Pinpoint the cell where the given text exists, returning its (X, Y) midpoint coordinate. 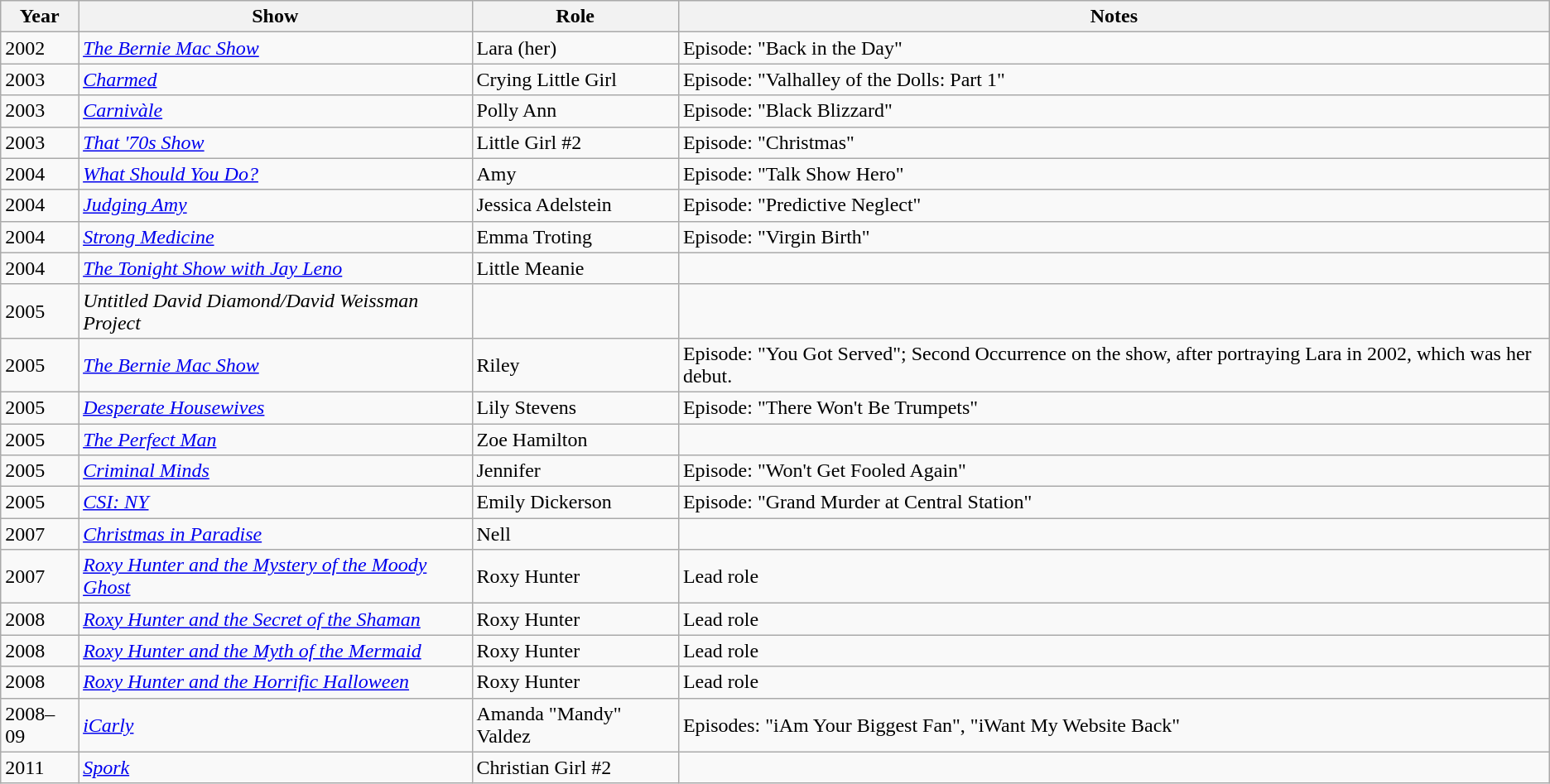
Notes (1114, 17)
Role (575, 17)
Zoe Hamilton (575, 440)
That '70s Show (275, 142)
The Tonight Show with Jay Leno (275, 268)
Riley (575, 364)
Roxy Hunter and the Mystery of the Moody Ghost (275, 576)
Roxy Hunter and the Horrific Halloween (275, 682)
Little Girl #2 (575, 142)
Charmed (275, 79)
Roxy Hunter and the Secret of the Shaman (275, 619)
Christian Girl #2 (575, 767)
Year (40, 17)
2002 (40, 48)
Strong Medicine (275, 237)
Lily Stevens (575, 407)
Amanda "Mandy" Valdez (575, 725)
2008–09 (40, 725)
Episode: "Back in the Day" (1114, 48)
Lara (her) (575, 48)
Nell (575, 534)
Amy (575, 174)
Crying Little Girl (575, 79)
Episode: "Grand Murder at Central Station" (1114, 503)
Episode: "Won't Get Fooled Again" (1114, 471)
Episode: "You Got Served"; Second Occurrence on the show, after portraying Lara in 2002, which was her debut. (1114, 364)
Episode: "There Won't Be Trumpets" (1114, 407)
Jennifer (575, 471)
Polly Ann (575, 111)
Judging Amy (275, 205)
Episode: "Predictive Neglect" (1114, 205)
Emily Dickerson (575, 503)
Episode: "Black Blizzard" (1114, 111)
Spork (275, 767)
Show (275, 17)
Jessica Adelstein (575, 205)
Episode: "Talk Show Hero" (1114, 174)
Desperate Housewives (275, 407)
Carnivàle (275, 111)
iCarly (275, 725)
Roxy Hunter and the Myth of the Mermaid (275, 651)
Little Meanie (575, 268)
Emma Troting (575, 237)
The Perfect Man (275, 440)
2011 (40, 767)
What Should You Do? (275, 174)
Christmas in Paradise (275, 534)
CSI: NY (275, 503)
Episodes: "iAm Your Biggest Fan", "iWant My Website Back" (1114, 725)
Criminal Minds (275, 471)
Episode: "Virgin Birth" (1114, 237)
Episode: "Valhalley of the Dolls: Part 1" (1114, 79)
Untitled David Diamond/David Weissman Project (275, 311)
Episode: "Christmas" (1114, 142)
